Return (x, y) of the center of cell containing provided text 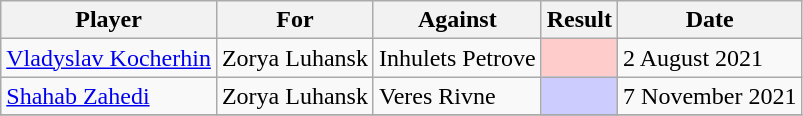
For (294, 20)
Shahab Zahedi (109, 96)
2 August 2021 (710, 58)
Vladyslav Kocherhin (109, 58)
Against (457, 20)
Veres Rivne (457, 96)
Result (579, 20)
7 November 2021 (710, 96)
Inhulets Petrove (457, 58)
Date (710, 20)
Player (109, 20)
